Pinpoint the cell where the given text exists, returning its [x, y] midpoint coordinate. 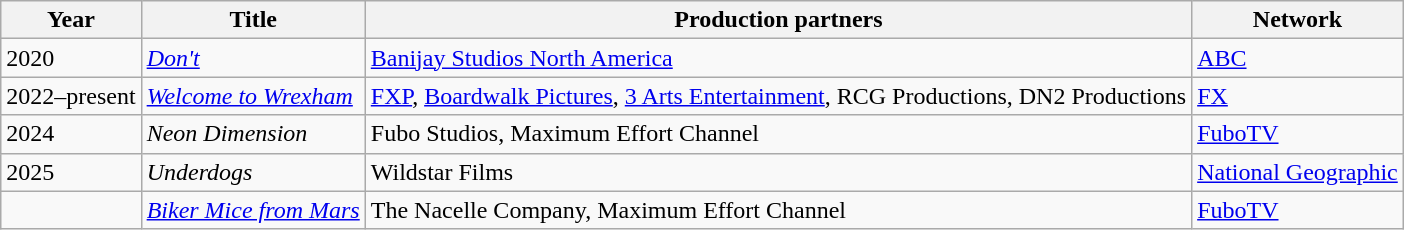
Biker Mice from Mars [253, 210]
ABC [1298, 58]
Fubo Studios, Maximum Effort Channel [778, 134]
2024 [71, 134]
National Geographic [1298, 172]
Underdogs [253, 172]
Wildstar Films [778, 172]
Title [253, 20]
Banijay Studios North America [778, 58]
Neon Dimension [253, 134]
The Nacelle Company, Maximum Effort Channel [778, 210]
FX [1298, 96]
Don't [253, 58]
Production partners [778, 20]
Welcome to Wrexham [253, 96]
2025 [71, 172]
2022–present [71, 96]
Year [71, 20]
2020 [71, 58]
FXP, Boardwalk Pictures, 3 Arts Entertainment, RCG Productions, DN2 Productions [778, 96]
Network [1298, 20]
